Provide the (X, Y) coordinate of the cell's center where the given text is located.  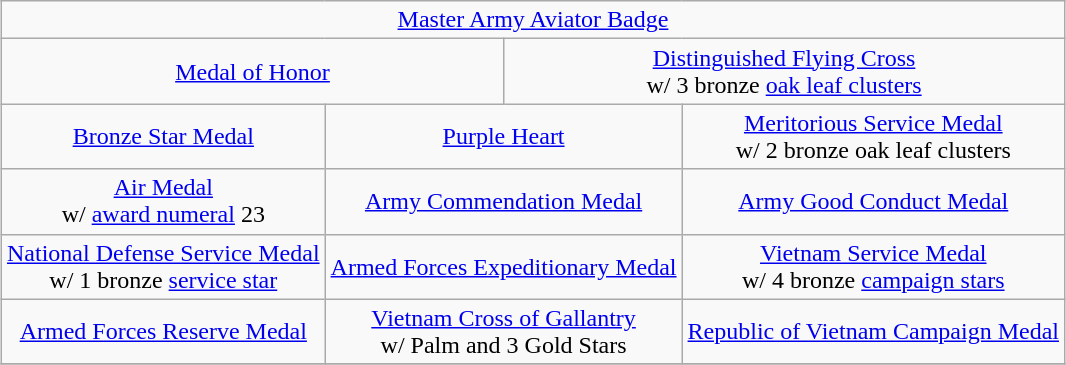
Republic of Vietnam Campaign Medal (873, 332)
Army Commendation Medal (504, 202)
Armed Forces Reserve Medal (163, 332)
Meritorious Service Medalw/ 2 bronze oak leaf clusters (873, 136)
Purple Heart (504, 136)
Vietnam Service Medalw/ 4 bronze campaign stars (873, 266)
Distinguished Flying Crossw/ 3 bronze oak leaf clusters (784, 72)
National Defense Service Medalw/ 1 bronze service star (163, 266)
Air Medalw/ award numeral 23 (163, 202)
Medal of Honor (252, 72)
Vietnam Cross of Gallantryw/ Palm and 3 Gold Stars (504, 332)
Armed Forces Expeditionary Medal (504, 266)
Master Army Aviator Badge (532, 20)
Bronze Star Medal (163, 136)
Army Good Conduct Medal (873, 202)
